Detect which cell encompasses the target text, then output its [X, Y] center coordinate. 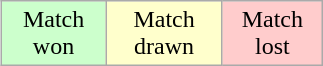
Match lost [272, 34]
Match drawn [164, 34]
Match won [53, 34]
